Provide the [X, Y] coordinate of the cell's center where the given text is located.  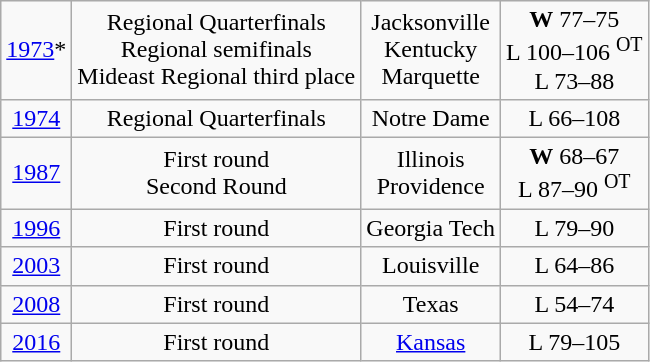
L 79–105 [575, 342]
1973* [36, 50]
JacksonvilleKentuckyMarquette [431, 50]
2016 [36, 342]
2003 [36, 266]
Texas [431, 304]
L 64–86 [575, 266]
1987 [36, 173]
Louisville [431, 266]
1974 [36, 118]
2008 [36, 304]
First roundSecond Round [216, 173]
L 66–108 [575, 118]
L 79–90 [575, 228]
L 54–74 [575, 304]
Regional Quarterfinals [216, 118]
W 77–75L 100–106 OT L 73–88 [575, 50]
Notre Dame [431, 118]
IllinoisProvidence [431, 173]
Kansas [431, 342]
Georgia Tech [431, 228]
1996 [36, 228]
Regional QuarterfinalsRegional semifinalsMideast Regional third place [216, 50]
W 68–67L 87–90 OT [575, 173]
